Output the (x, y) coordinate of the center of the cell containing the given text.  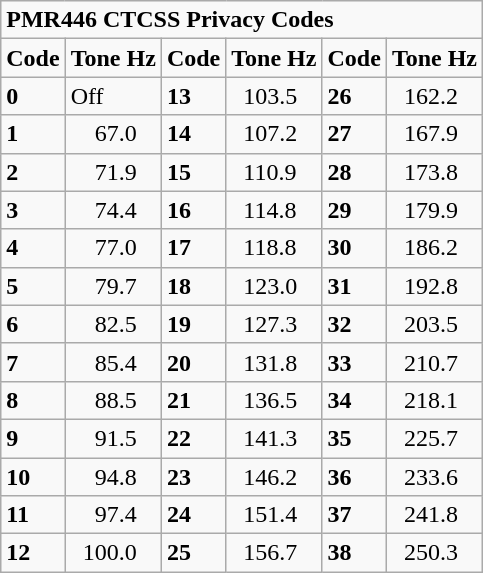
5 (33, 286)
250.3 (434, 553)
9 (33, 438)
110.9 (274, 172)
7 (33, 362)
82.5 (113, 324)
233.6 (434, 477)
123.0 (274, 286)
15 (193, 172)
85.4 (113, 362)
118.8 (274, 248)
34 (354, 400)
12 (33, 553)
10 (33, 477)
11 (33, 515)
146.2 (274, 477)
210.7 (434, 362)
156.7 (274, 553)
16 (193, 210)
136.5 (274, 400)
29 (354, 210)
94.8 (113, 477)
28 (354, 172)
79.7 (113, 286)
14 (193, 134)
151.4 (274, 515)
107.2 (274, 134)
20 (193, 362)
Off (113, 96)
91.5 (113, 438)
38 (354, 553)
225.7 (434, 438)
18 (193, 286)
17 (193, 248)
203.5 (434, 324)
0 (33, 96)
35 (354, 438)
141.3 (274, 438)
31 (354, 286)
71.9 (113, 172)
4 (33, 248)
167.9 (434, 134)
218.1 (434, 400)
192.8 (434, 286)
PMR446 CTCSS Privacy Codes (242, 20)
22 (193, 438)
32 (354, 324)
30 (354, 248)
33 (354, 362)
114.8 (274, 210)
21 (193, 400)
97.4 (113, 515)
8 (33, 400)
131.8 (274, 362)
162.2 (434, 96)
127.3 (274, 324)
186.2 (434, 248)
2 (33, 172)
27 (354, 134)
6 (33, 324)
19 (193, 324)
241.8 (434, 515)
103.5 (274, 96)
37 (354, 515)
100.0 (113, 553)
24 (193, 515)
1 (33, 134)
13 (193, 96)
173.8 (434, 172)
3 (33, 210)
25 (193, 553)
36 (354, 477)
179.9 (434, 210)
88.5 (113, 400)
23 (193, 477)
74.4 (113, 210)
26 (354, 96)
77.0 (113, 248)
67.0 (113, 134)
